For the text-containing cell, return its midpoint in [X, Y] coordinate format. 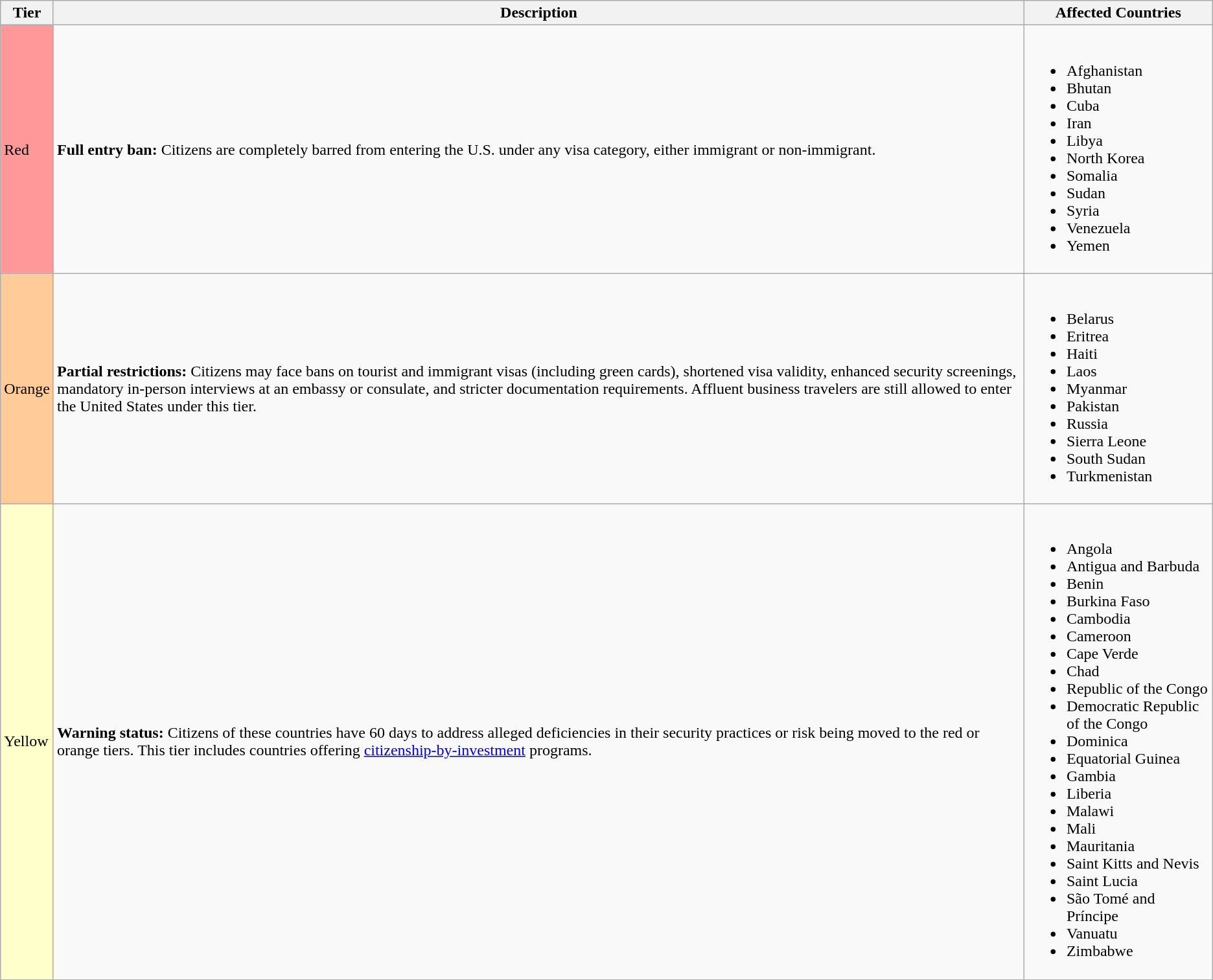
Yellow [27, 742]
Affected Countries [1118, 13]
Orange [27, 389]
Red [27, 149]
Full entry ban: Citizens are completely barred from entering the U.S. under any visa category, either immigrant or non-immigrant. [538, 149]
Tier [27, 13]
Afghanistan Bhutan Cuba Iran Libya North Korea Somalia Sudan Syria Venezuela Yemen [1118, 149]
Description [538, 13]
Belarus Eritrea Haiti Laos Myanmar Pakistan Russia Sierra Leone South Sudan Turkmenistan [1118, 389]
